For the text-containing cell, return its midpoint in (X, Y) coordinate format. 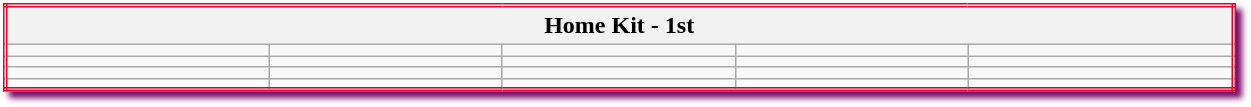
Home Kit - 1st (619, 25)
